Detect which cell encompasses the target text, then output its [x, y] center coordinate. 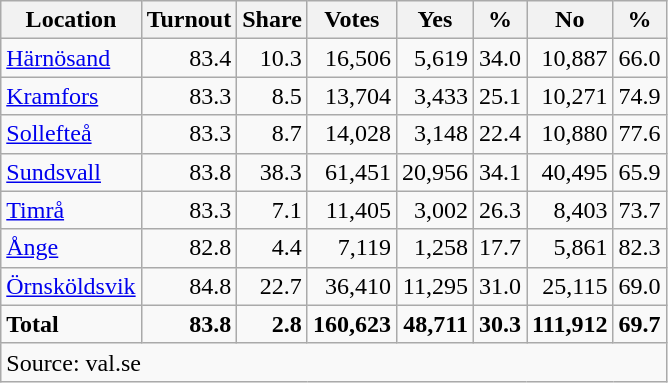
22.4 [500, 134]
10,271 [570, 96]
31.0 [500, 286]
2.8 [272, 324]
16,506 [352, 58]
10,887 [570, 58]
74.9 [640, 96]
7,119 [352, 248]
48,711 [434, 324]
34.1 [500, 172]
66.0 [640, 58]
11,295 [434, 286]
69.0 [640, 286]
Örnsköldsvik [71, 286]
1,258 [434, 248]
65.9 [640, 172]
8,403 [570, 210]
Share [272, 20]
20,956 [434, 172]
10,880 [570, 134]
11,405 [352, 210]
84.8 [189, 286]
5,861 [570, 248]
69.7 [640, 324]
Source: val.se [334, 362]
82.8 [189, 248]
Härnösand [71, 58]
17.7 [500, 248]
36,410 [352, 286]
13,704 [352, 96]
160,623 [352, 324]
Ånge [71, 248]
Yes [434, 20]
22.7 [272, 286]
Sundsvall [71, 172]
77.6 [640, 134]
38.3 [272, 172]
111,912 [570, 324]
Total [71, 324]
14,028 [352, 134]
No [570, 20]
Timrå [71, 210]
8.7 [272, 134]
5,619 [434, 58]
82.3 [640, 248]
26.3 [500, 210]
Kramfors [71, 96]
40,495 [570, 172]
3,148 [434, 134]
4.4 [272, 248]
61,451 [352, 172]
Turnout [189, 20]
Location [71, 20]
34.0 [500, 58]
7.1 [272, 210]
3,433 [434, 96]
3,002 [434, 210]
73.7 [640, 210]
30.3 [500, 324]
10.3 [272, 58]
25.1 [500, 96]
83.4 [189, 58]
25,115 [570, 286]
8.5 [272, 96]
Sollefteå [71, 134]
Votes [352, 20]
